Find where the given text appears and provide that cell's center as (X, Y) coordinate. 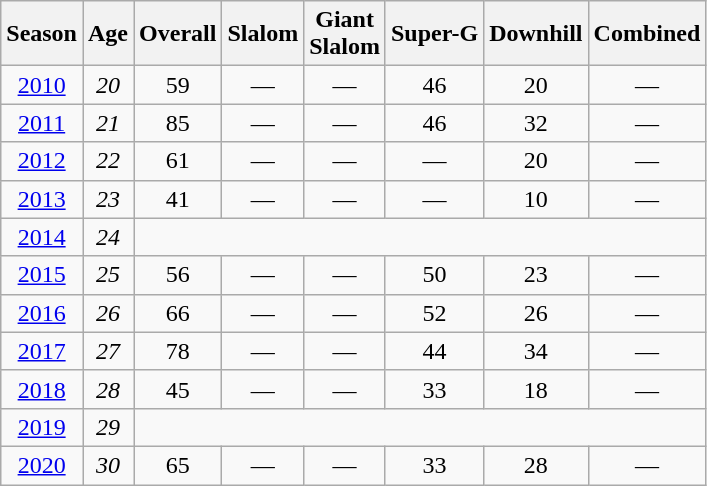
24 (108, 237)
2011 (42, 123)
30 (108, 465)
29 (108, 427)
2014 (42, 237)
2013 (42, 199)
59 (178, 85)
2018 (42, 389)
Age (108, 34)
25 (108, 275)
21 (108, 123)
66 (178, 313)
85 (178, 123)
Downhill (536, 34)
Season (42, 34)
2012 (42, 161)
50 (434, 275)
65 (178, 465)
52 (434, 313)
18 (536, 389)
34 (536, 351)
78 (178, 351)
41 (178, 199)
GiantSlalom (345, 34)
2010 (42, 85)
Super-G (434, 34)
2019 (42, 427)
2017 (42, 351)
10 (536, 199)
45 (178, 389)
44 (434, 351)
2015 (42, 275)
Slalom (263, 34)
56 (178, 275)
Combined (647, 34)
22 (108, 161)
2016 (42, 313)
Overall (178, 34)
61 (178, 161)
27 (108, 351)
32 (536, 123)
2020 (42, 465)
